Scan for the cell matching the given text and deliver its (X, Y) coordinate at center. 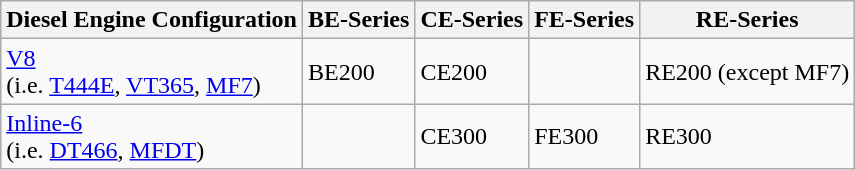
FE300 (584, 136)
RE200 (except MF7) (748, 72)
CE-Series (472, 20)
CE300 (472, 136)
RE-Series (748, 20)
CE200 (472, 72)
BE200 (359, 72)
V8(i.e. T444E, VT365, MF7) (152, 72)
Diesel Engine Configuration (152, 20)
Inline-6(i.e. DT466, MFDT) (152, 136)
FE-Series (584, 20)
RE300 (748, 136)
BE-Series (359, 20)
